Return the (X, Y) coordinate for the center point of the cell that contains the specified text.  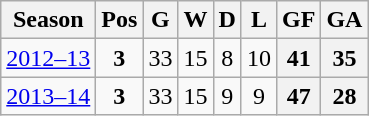
10 (258, 58)
47 (298, 96)
2013–14 (48, 96)
L (258, 20)
28 (344, 96)
8 (227, 58)
35 (344, 58)
GF (298, 20)
D (227, 20)
W (196, 20)
41 (298, 58)
2012–13 (48, 58)
Season (48, 20)
GA (344, 20)
G (160, 20)
Pos (120, 20)
